Pinpoint the cell where the given text exists, returning its [X, Y] midpoint coordinate. 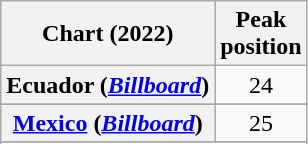
Chart (2022) [108, 34]
Mexico (Billboard) [108, 123]
24 [261, 85]
Peakposition [261, 34]
25 [261, 123]
Ecuador (Billboard) [108, 85]
